Return [x, y] of the center of cell containing provided text 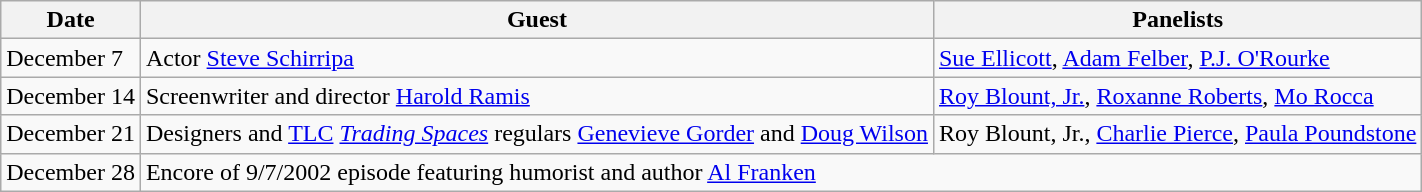
Roy Blount, Jr., Roxanne Roberts, Mo Rocca [1177, 96]
December 7 [71, 58]
Guest [536, 20]
Sue Ellicott, Adam Felber, P.J. O'Rourke [1177, 58]
Actor Steve Schirripa [536, 58]
December 14 [71, 96]
December 21 [71, 134]
Roy Blount, Jr., Charlie Pierce, Paula Poundstone [1177, 134]
Screenwriter and director Harold Ramis [536, 96]
December 28 [71, 172]
Designers and TLC Trading Spaces regulars Genevieve Gorder and Doug Wilson [536, 134]
Panelists [1177, 20]
Date [71, 20]
Encore of 9/7/2002 episode featuring humorist and author Al Franken [780, 172]
